Output the [X, Y] coordinate of the center of the cell containing the given text.  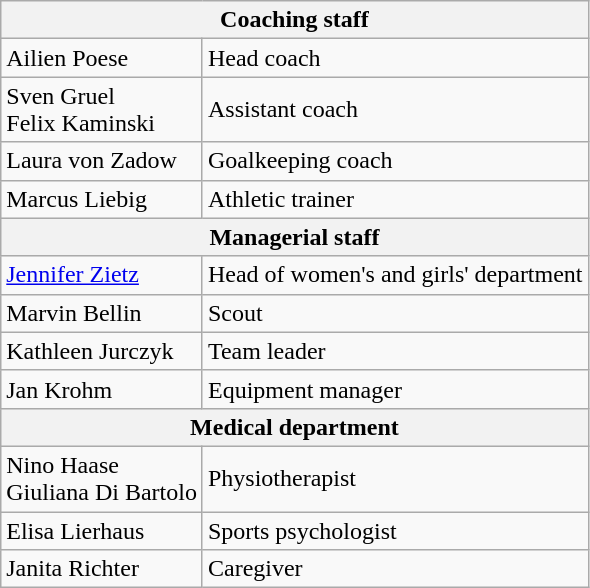
Jennifer Zietz [102, 275]
Ailien Poese [102, 58]
Equipment manager [395, 389]
Coaching staff [294, 20]
Assistant coach [395, 110]
Marvin Bellin [102, 313]
Goalkeeping coach [395, 161]
Team leader [395, 351]
Head of women's and girls' department [395, 275]
Jan Krohm [102, 389]
Managerial staff [294, 237]
Physiotherapist [395, 478]
Sven Gruel Felix Kaminski [102, 110]
Kathleen Jurczyk [102, 351]
Medical department [294, 427]
Laura von Zadow [102, 161]
Head coach [395, 58]
Caregiver [395, 569]
Janita Richter [102, 569]
Nino Haase Giuliana Di Bartolo [102, 478]
Scout [395, 313]
Sports psychologist [395, 531]
Elisa Lierhaus [102, 531]
Marcus Liebig [102, 199]
Athletic trainer [395, 199]
